Output the [X, Y] coordinate of the center of the cell containing the given text.  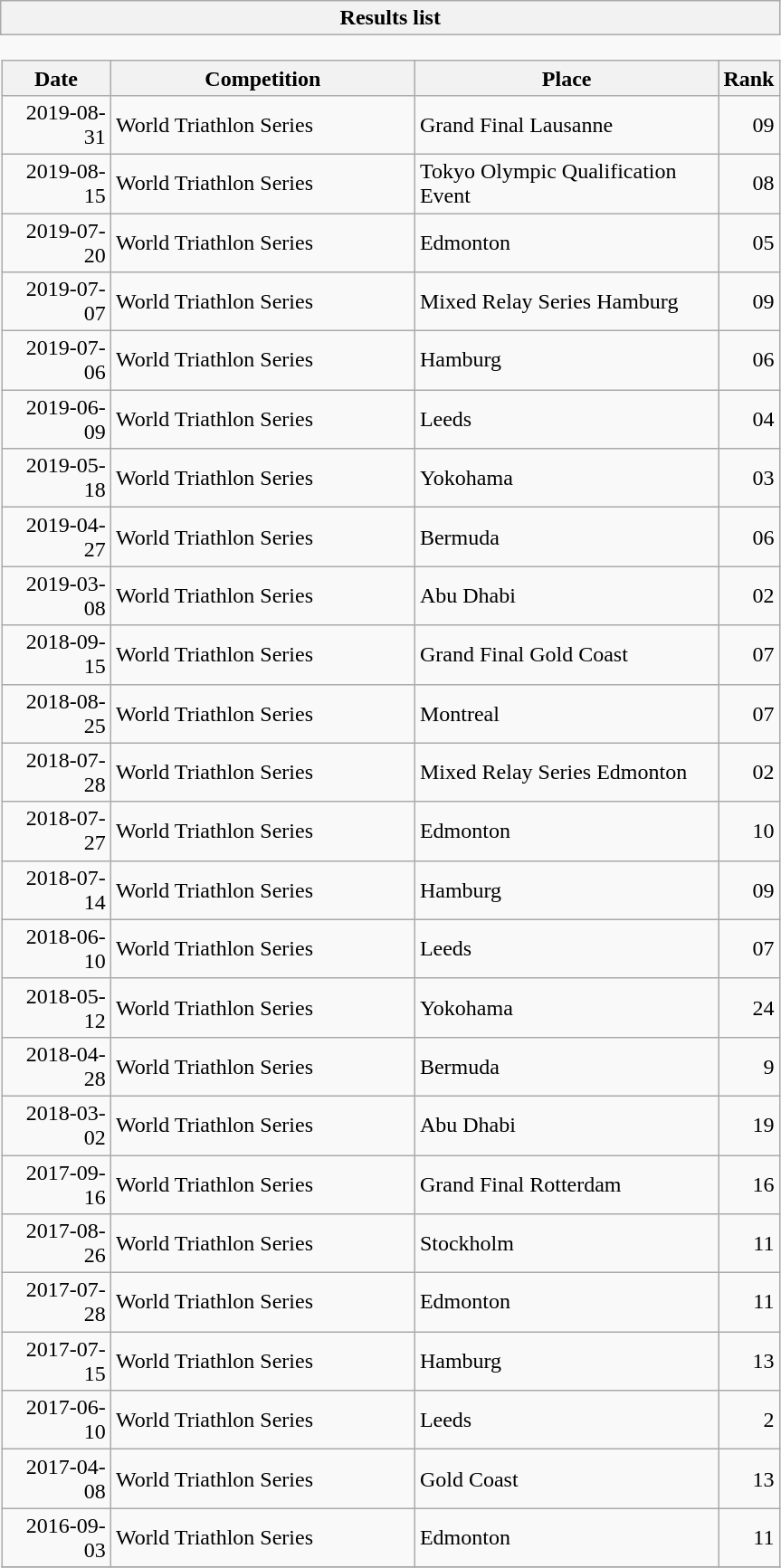
2019-08-31 [56, 125]
03 [749, 478]
Tokyo Olympic Qualification Event [567, 183]
Mixed Relay Series Edmonton [567, 773]
04 [749, 420]
2018-07-28 [56, 773]
Rank [749, 78]
2017-07-28 [56, 1303]
Date [56, 78]
2017-08-26 [56, 1243]
2019-03-08 [56, 595]
08 [749, 183]
2018-03-02 [56, 1126]
Grand Final Gold Coast [567, 655]
2016-09-03 [56, 1538]
19 [749, 1126]
05 [749, 242]
2019-07-06 [56, 360]
Place [567, 78]
24 [749, 1008]
10 [749, 831]
Gold Coast [567, 1478]
2018-08-25 [56, 713]
2018-04-28 [56, 1066]
2018-09-15 [56, 655]
2019-07-20 [56, 242]
9 [749, 1066]
2018-07-14 [56, 890]
Stockholm [567, 1243]
2019-06-09 [56, 420]
2019-08-15 [56, 183]
Competition [262, 78]
2018-06-10 [56, 948]
2019-04-27 [56, 537]
16 [749, 1183]
2017-06-10 [56, 1421]
2018-07-27 [56, 831]
Montreal [567, 713]
Grand Final Lausanne [567, 125]
2017-07-15 [56, 1361]
2017-04-08 [56, 1478]
Mixed Relay Series Hamburg [567, 302]
Results list [391, 18]
2017-09-16 [56, 1183]
2 [749, 1421]
2019-07-07 [56, 302]
Grand Final Rotterdam [567, 1183]
2018-05-12 [56, 1008]
2019-05-18 [56, 478]
